Pinpoint the cell where the given text exists, returning its [X, Y] midpoint coordinate. 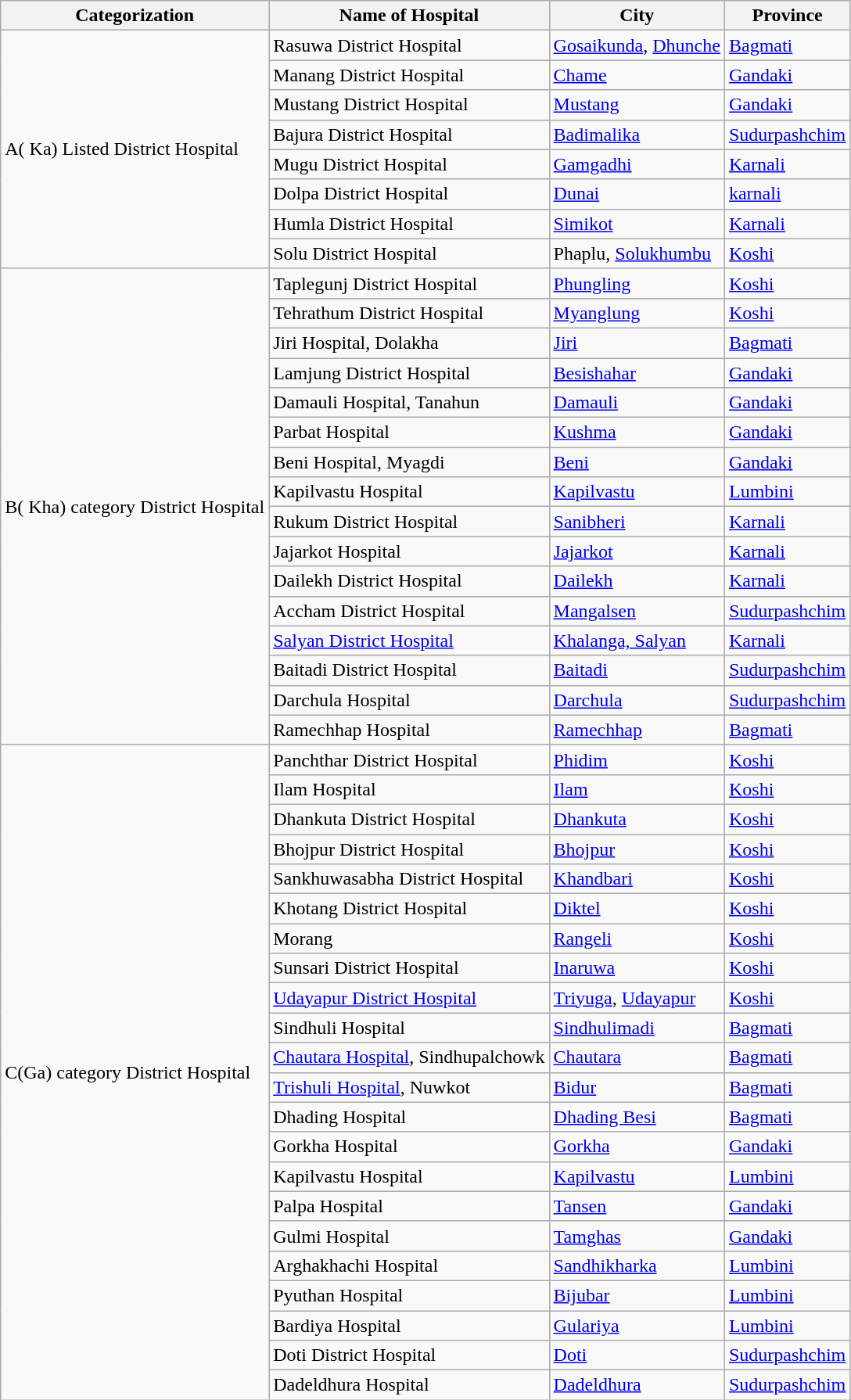
Tansen [637, 1206]
Khalanga, Salyan [637, 641]
Ramechhap Hospital [409, 730]
Chautara [637, 1057]
Manang District Hospital [409, 75]
Beni [637, 462]
Diktel [637, 909]
Arghakhachi Hospital [409, 1265]
Jiri Hospital, Dolakha [409, 343]
karnali [787, 194]
Doti District Hospital [409, 1355]
Jajarkot Hospital [409, 551]
Dhading Besi [637, 1117]
Inaruwa [637, 968]
Categorization [135, 16]
Pyuthan Hospital [409, 1295]
Tehrathum District Hospital [409, 313]
Simikot [637, 224]
Kushma [637, 433]
Gosaikunda, Dhunche [637, 45]
Dailekh District Hospital [409, 581]
Beni Hospital, Myagdi [409, 462]
Phidim [637, 759]
Khandbari [637, 879]
Tamghas [637, 1236]
Damauli [637, 403]
Mangalsen [637, 611]
Trishuli Hospital, Nuwkot [409, 1087]
Ilam Hospital [409, 789]
Province [787, 16]
Bhojpur [637, 849]
A( Ka) Listed District Hospital [135, 149]
Bidur [637, 1087]
City [637, 16]
Dhading Hospital [409, 1117]
Panchthar District Hospital [409, 759]
Darchula [637, 700]
Sandhikharka [637, 1265]
Darchula Hospital [409, 700]
Gorkha [637, 1147]
Doti [637, 1355]
Lamjung District Hospital [409, 373]
Mustang District Hospital [409, 105]
Khotang District Hospital [409, 909]
Gamgadhi [637, 164]
Baitadi District Hospital [409, 670]
Badimalika [637, 135]
Accham District Hospital [409, 611]
Solu District Hospital [409, 253]
Rangeli [637, 939]
Dhankuta District Hospital [409, 819]
Phungling [637, 283]
Jiri [637, 343]
Dolpa District Hospital [409, 194]
Gorkha Hospital [409, 1147]
Sunsari District Hospital [409, 968]
Sankhuwasabha District Hospital [409, 879]
Bardiya Hospital [409, 1326]
Taplegunj District Hospital [409, 283]
Rukum District Hospital [409, 522]
Dailekh [637, 581]
Salyan District Hospital [409, 641]
Baitadi [637, 670]
Dadeldhura [637, 1385]
Dhankuta [637, 819]
B( Kha) category District Hospital [135, 507]
Mustang [637, 105]
Dunai [637, 194]
Udayapur District Hospital [409, 998]
Sindhulimadi [637, 1028]
Ramechhap [637, 730]
Humla District Hospital [409, 224]
C(Ga) category District Hospital [135, 1072]
Bajura District Hospital [409, 135]
Gulmi Hospital [409, 1236]
Sindhuli Hospital [409, 1028]
Mugu District Hospital [409, 164]
Jajarkot [637, 551]
Ilam [637, 789]
Rasuwa District Hospital [409, 45]
Palpa Hospital [409, 1206]
Myanglung [637, 313]
Chame [637, 75]
Besishahar [637, 373]
Name of Hospital [409, 16]
Parbat Hospital [409, 433]
Dadeldhura Hospital [409, 1385]
Triyuga, Udayapur [637, 998]
Bhojpur District Hospital [409, 849]
Bijubar [637, 1295]
Damauli Hospital, Tanahun [409, 403]
Phaplu, Solukhumbu [637, 253]
Morang [409, 939]
Chautara Hospital, Sindhupalchowk [409, 1057]
Sanibheri [637, 522]
Gulariya [637, 1326]
